Capture the cell that displays the provided text and extract its [X, Y] central coordinate. 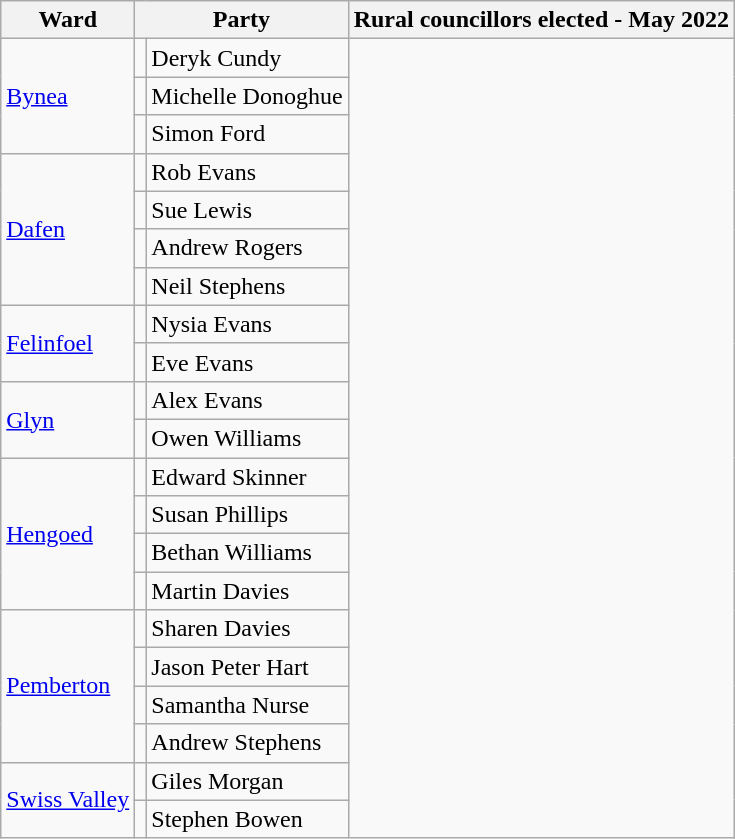
Eve Evans [247, 362]
Giles Morgan [247, 781]
Felinfoel [68, 343]
Alex Evans [247, 400]
Hengoed [68, 534]
Jason Peter Hart [247, 667]
Samantha Nurse [247, 705]
Nysia Evans [247, 324]
Susan Phillips [247, 515]
Pemberton [68, 686]
Rural councillors elected - May 2022 [541, 20]
Rob Evans [247, 172]
Neil Stephens [247, 286]
Sue Lewis [247, 210]
Dafen [68, 229]
Bethan Williams [247, 553]
Edward Skinner [247, 477]
Glyn [68, 419]
Michelle Donoghue [247, 96]
Deryk Cundy [247, 58]
Sharen Davies [247, 629]
Bynea [68, 96]
Swiss Valley [68, 800]
Stephen Bowen [247, 819]
Andrew Rogers [247, 248]
Owen Williams [247, 438]
Ward [68, 20]
Martin Davies [247, 591]
Party [242, 20]
Simon Ford [247, 134]
Andrew Stephens [247, 743]
